Return the (x, y) coordinate for the center point of the cell that contains the specified text.  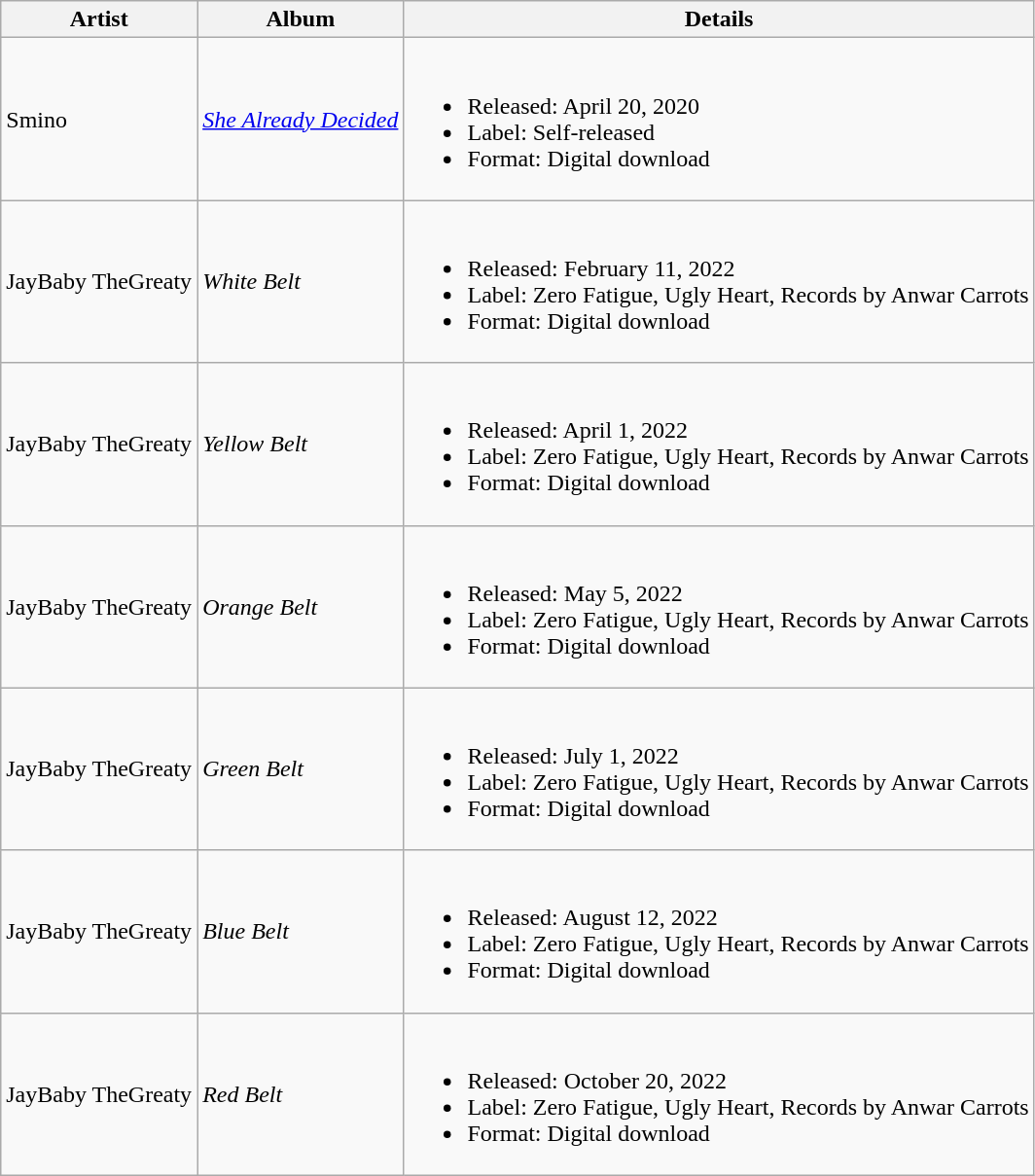
Released: April 1, 2022Label: Zero Fatigue, Ugly Heart, Records by Anwar CarrotsFormat: Digital download (719, 444)
Album (301, 19)
Orange Belt (301, 607)
Red Belt (301, 1093)
Yellow Belt (301, 444)
White Belt (301, 282)
Released: February 11, 2022Label: Zero Fatigue, Ugly Heart, Records by Anwar CarrotsFormat: Digital download (719, 282)
Blue Belt (301, 932)
Details (719, 19)
Artist (99, 19)
Released: April 20, 2020Label: Self-releasedFormat: Digital download (719, 119)
Released: July 1, 2022Label: Zero Fatigue, Ugly Heart, Records by Anwar CarrotsFormat: Digital download (719, 768)
She Already Decided (301, 119)
Released: August 12, 2022Label: Zero Fatigue, Ugly Heart, Records by Anwar CarrotsFormat: Digital download (719, 932)
Green Belt (301, 768)
Released: May 5, 2022Label: Zero Fatigue, Ugly Heart, Records by Anwar CarrotsFormat: Digital download (719, 607)
Smino (99, 119)
Released: October 20, 2022Label: Zero Fatigue, Ugly Heart, Records by Anwar CarrotsFormat: Digital download (719, 1093)
